Detect which cell encompasses the target text, then output its (X, Y) center coordinate. 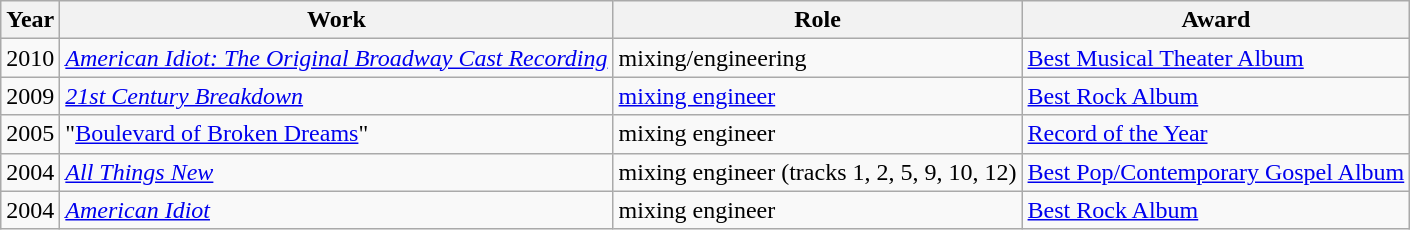
mixing/engineering (818, 58)
Best Pop/Contemporary Gospel Album (1216, 172)
"Boulevard of Broken Dreams" (336, 134)
mixing engineer (tracks 1, 2, 5, 9, 10, 12) (818, 172)
2010 (30, 58)
All Things New (336, 172)
American Idiot: The Original Broadway Cast Recording (336, 58)
21st Century Breakdown (336, 96)
Award (1216, 20)
Role (818, 20)
American Idiot (336, 210)
Record of the Year (1216, 134)
Year (30, 20)
2009 (30, 96)
Best Musical Theater Album (1216, 58)
Work (336, 20)
2005 (30, 134)
